Search for the cell housing the specified text and yield its [x, y] center coordinate. 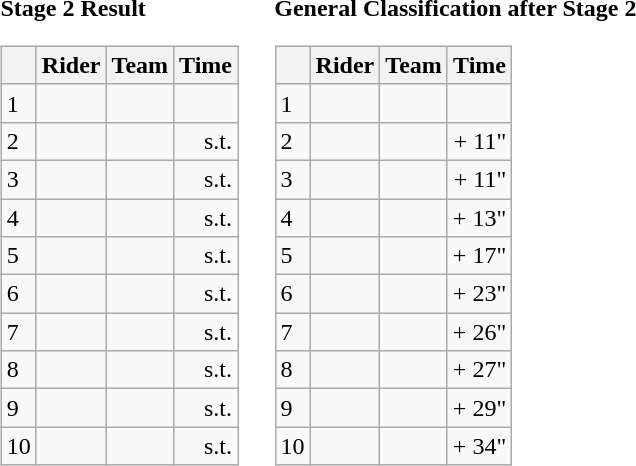
+ 27" [479, 370]
+ 23" [479, 294]
+ 26" [479, 332]
+ 34" [479, 446]
+ 29" [479, 408]
+ 17" [479, 256]
+ 13" [479, 217]
